Extract the [x, y] coordinate from the center of the cell holding the provided text.  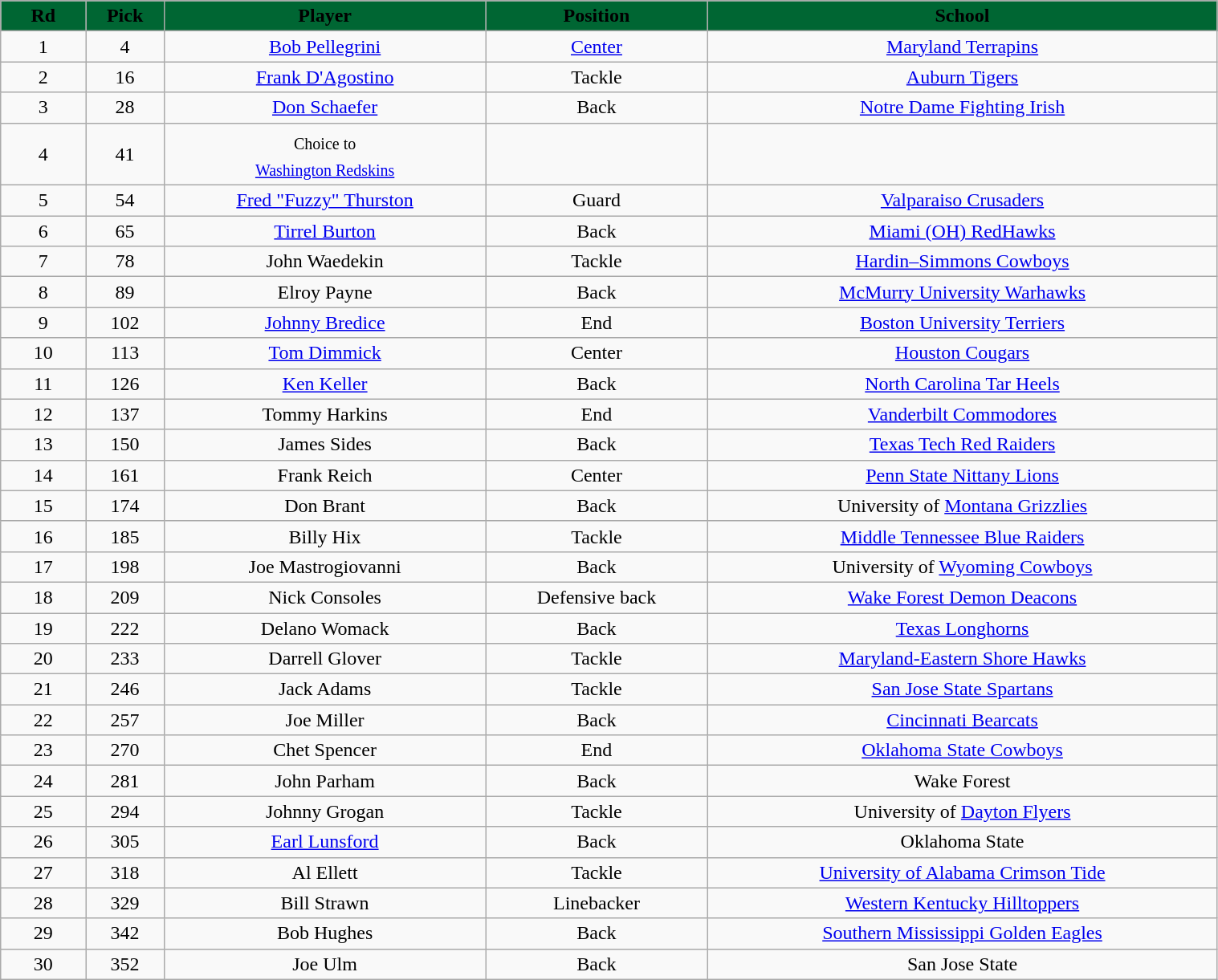
Vanderbilt Commodores [962, 414]
78 [125, 262]
25 [43, 811]
Cincinnati Bearcats [962, 720]
41 [125, 154]
246 [125, 689]
Ken Keller [324, 384]
2 [43, 77]
Johnny Grogan [324, 811]
24 [43, 781]
30 [43, 964]
126 [125, 384]
281 [125, 781]
13 [43, 445]
7 [43, 262]
Earl Lunsford [324, 842]
Boston University Terriers [962, 323]
Position [597, 16]
Maryland-Eastern Shore Hawks [962, 659]
John Parham [324, 781]
Linebacker [597, 903]
222 [125, 628]
University of Dayton Flyers [962, 811]
233 [125, 659]
Rd [43, 16]
Nick Consoles [324, 597]
Notre Dame Fighting Irish [962, 108]
65 [125, 231]
3 [43, 108]
Southern Mississippi Golden Eagles [962, 933]
9 [43, 323]
Bill Strawn [324, 903]
Frank D'Agostino [324, 77]
185 [125, 536]
Chet Spencer [324, 750]
Johnny Bredice [324, 323]
329 [125, 903]
Houston Cougars [962, 353]
198 [125, 567]
Texas Tech Red Raiders [962, 445]
Billy Hix [324, 536]
Joe Miller [324, 720]
12 [43, 414]
Defensive back [597, 597]
Player [324, 16]
University of Alabama Crimson Tide [962, 872]
North Carolina Tar Heels [962, 384]
Joe Ulm [324, 964]
19 [43, 628]
Auburn Tigers [962, 77]
Frank Reich [324, 475]
University of Wyoming Cowboys [962, 567]
Western Kentucky Hilltoppers [962, 903]
17 [43, 567]
342 [125, 933]
Jack Adams [324, 689]
113 [125, 353]
15 [43, 506]
Joe Mastrogiovanni [324, 567]
26 [43, 842]
Valparaiso Crusaders [962, 201]
Don Brant [324, 506]
Texas Longhorns [962, 628]
6 [43, 231]
Fred "Fuzzy" Thurston [324, 201]
21 [43, 689]
McMurry University Warhawks [962, 292]
Maryland Terrapins [962, 47]
Tom Dimmick [324, 353]
Middle Tennessee Blue Raiders [962, 536]
Bob Hughes [324, 933]
305 [125, 842]
Wake Forest Demon Deacons [962, 597]
Al Ellett [324, 872]
102 [125, 323]
23 [43, 750]
Oklahoma State Cowboys [962, 750]
School [962, 16]
Bob Pellegrini [324, 47]
1 [43, 47]
James Sides [324, 445]
14 [43, 475]
137 [125, 414]
22 [43, 720]
11 [43, 384]
Miami (OH) RedHawks [962, 231]
352 [125, 964]
27 [43, 872]
Tommy Harkins [324, 414]
294 [125, 811]
18 [43, 597]
Pick [125, 16]
150 [125, 445]
San Jose State [962, 964]
San Jose State Spartans [962, 689]
10 [43, 353]
John Waedekin [324, 262]
Hardin–Simmons Cowboys [962, 262]
Wake Forest [962, 781]
8 [43, 292]
89 [125, 292]
20 [43, 659]
5 [43, 201]
29 [43, 933]
Penn State Nittany Lions [962, 475]
209 [125, 597]
University of Montana Grizzlies [962, 506]
161 [125, 475]
Guard [597, 201]
Delano Womack [324, 628]
Choice to Washington Redskins [324, 154]
Elroy Payne [324, 292]
Don Schaefer [324, 108]
257 [125, 720]
Oklahoma State [962, 842]
Darrell Glover [324, 659]
270 [125, 750]
318 [125, 872]
174 [125, 506]
54 [125, 201]
Tirrel Burton [324, 231]
